Extract the [X, Y] coordinate from the center of the cell holding the provided text.  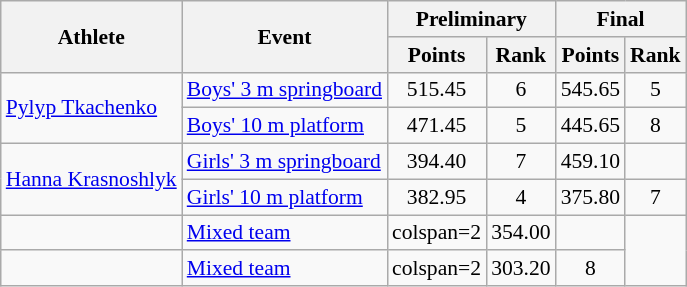
Boys' 3 m springboard [284, 90]
6 [520, 90]
Athlete [92, 36]
Girls' 10 m platform [284, 197]
Boys' 10 m platform [284, 126]
471.45 [436, 126]
375.80 [590, 197]
Event [284, 36]
459.10 [590, 162]
Preliminary [472, 19]
Girls' 3 m springboard [284, 162]
382.95 [436, 197]
394.40 [436, 162]
445.65 [590, 126]
303.20 [520, 269]
515.45 [436, 90]
4 [520, 197]
545.65 [590, 90]
354.00 [520, 233]
Final [621, 19]
Pylyp Tkachenko [92, 108]
Hanna Krasnoshlyk [92, 180]
